Search for the cell housing the specified text and yield its (x, y) center coordinate. 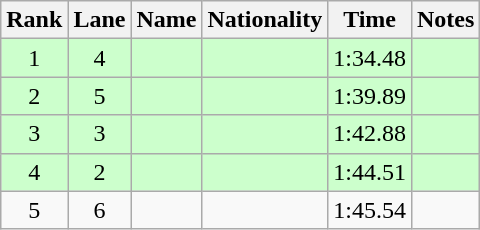
Rank (34, 20)
Time (370, 20)
6 (100, 210)
Lane (100, 20)
1:34.48 (370, 58)
Name (166, 20)
1 (34, 58)
1:44.51 (370, 172)
Nationality (265, 20)
1:39.89 (370, 96)
Notes (445, 20)
1:45.54 (370, 210)
1:42.88 (370, 134)
